Scan for the cell matching the given text and deliver its [X, Y] coordinate at center. 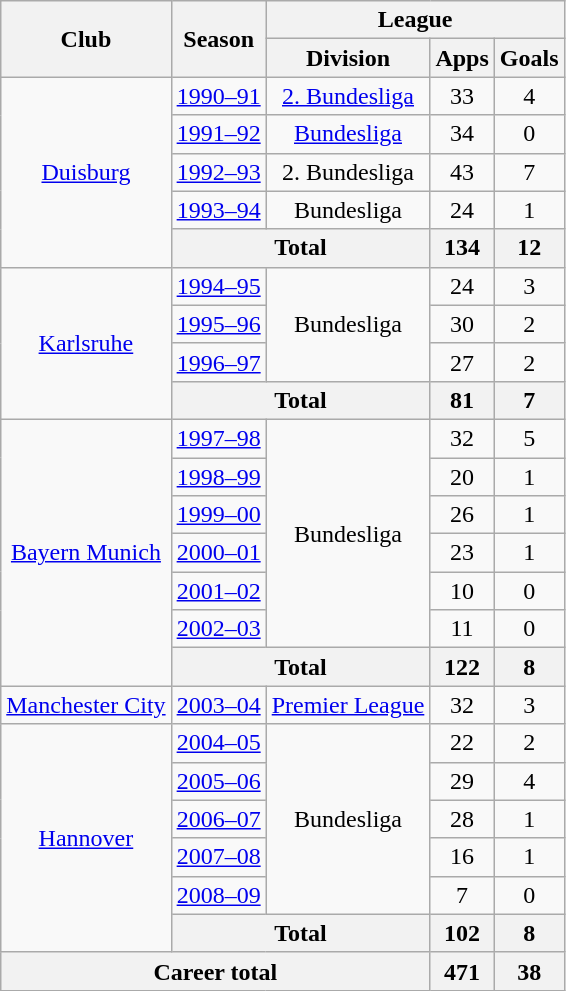
Premier League [348, 705]
Season [218, 39]
29 [462, 781]
1990–91 [218, 96]
16 [462, 857]
League [415, 20]
Career total [216, 971]
2002–03 [218, 629]
Karlsruhe [86, 343]
1991–92 [218, 134]
38 [529, 971]
2007–08 [218, 857]
2008–09 [218, 895]
11 [462, 629]
22 [462, 743]
Club [86, 39]
Bayern Munich [86, 552]
43 [462, 172]
Duisburg [86, 172]
102 [462, 933]
2003–04 [218, 705]
Hannover [86, 838]
Apps [462, 58]
1994–95 [218, 286]
28 [462, 819]
1997–98 [218, 438]
26 [462, 515]
1995–96 [218, 324]
81 [462, 400]
27 [462, 362]
1996–97 [218, 362]
5 [529, 438]
1992–93 [218, 172]
Division [348, 58]
Goals [529, 58]
33 [462, 96]
12 [529, 248]
20 [462, 477]
10 [462, 591]
34 [462, 134]
30 [462, 324]
2004–05 [218, 743]
2006–07 [218, 819]
Manchester City [86, 705]
1999–00 [218, 515]
122 [462, 667]
134 [462, 248]
2005–06 [218, 781]
2000–01 [218, 553]
1998–99 [218, 477]
471 [462, 971]
2001–02 [218, 591]
1993–94 [218, 210]
23 [462, 553]
